Locate the cell with the specified text and output its [x, y] center coordinate. 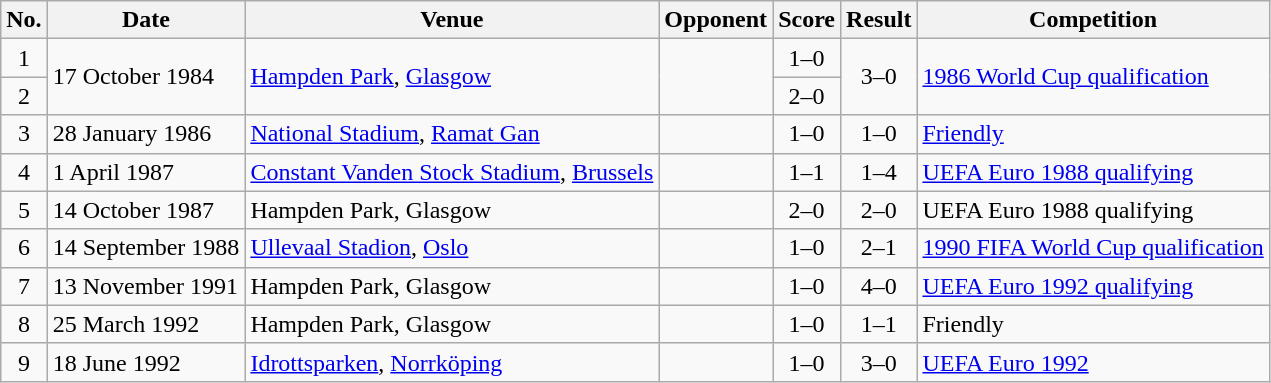
7 [24, 286]
1 [24, 58]
Competition [1093, 20]
Opponent [716, 20]
25 March 1992 [146, 324]
UEFA Euro 1992 qualifying [1093, 286]
4 [24, 172]
1 April 1987 [146, 172]
3 [24, 134]
Date [146, 20]
2–1 [879, 248]
1–4 [879, 172]
28 January 1986 [146, 134]
17 October 1984 [146, 77]
Venue [452, 20]
No. [24, 20]
4–0 [879, 286]
Result [879, 20]
14 October 1987 [146, 210]
Constant Vanden Stock Stadium, Brussels [452, 172]
Ullevaal Stadion, Oslo [452, 248]
18 June 1992 [146, 362]
Idrottsparken, Norrköping [452, 362]
UEFA Euro 1992 [1093, 362]
13 November 1991 [146, 286]
2 [24, 96]
9 [24, 362]
14 September 1988 [146, 248]
Score [807, 20]
6 [24, 248]
National Stadium, Ramat Gan [452, 134]
5 [24, 210]
1986 World Cup qualification [1093, 77]
1990 FIFA World Cup qualification [1093, 248]
8 [24, 324]
